Provide the [X, Y] coordinate of the cell's center where the given text is located.  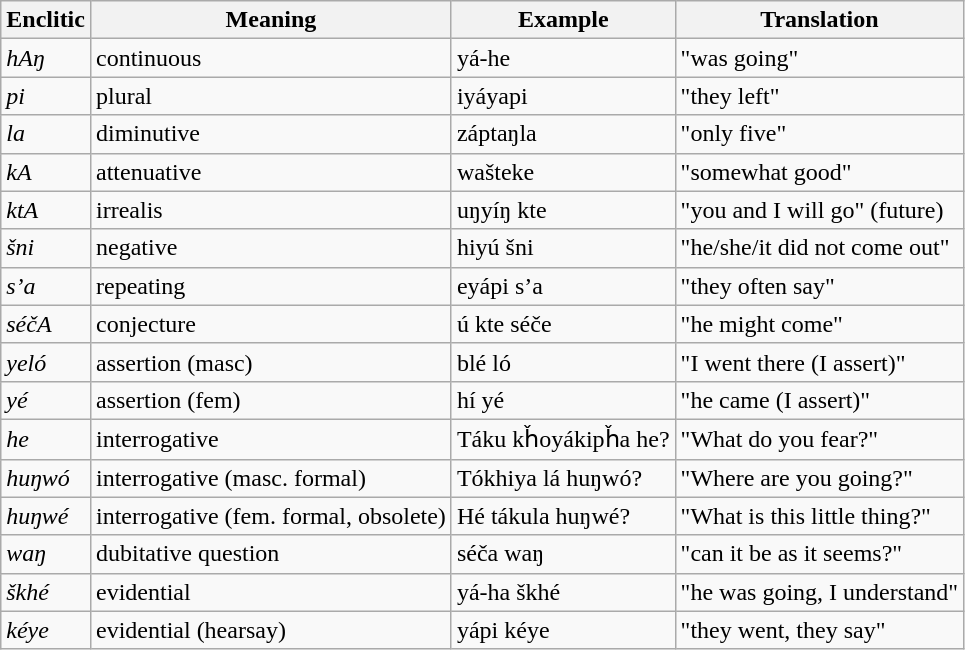
šni [46, 248]
yá-he [563, 58]
hí yé [563, 400]
he [46, 439]
interrogative [270, 439]
Tókhiya lá huŋwó? [563, 478]
kéye [46, 630]
"they left" [820, 96]
plural [270, 96]
wašteke [563, 172]
yé [46, 400]
yeló [46, 362]
iyáyapi [563, 96]
Enclitic [46, 20]
diminutive [270, 134]
"I went there (I assert)" [820, 362]
Meaning [270, 20]
huŋwó [46, 478]
Translation [820, 20]
s’a [46, 286]
"was going" [820, 58]
attenuative [270, 172]
záptaŋla [563, 134]
evidential (hearsay) [270, 630]
evidential [270, 592]
interrogative (fem. formal, obsolete) [270, 516]
séčA [46, 324]
hiyú šni [563, 248]
ktA [46, 210]
yá-ha škhé [563, 592]
"What is this little thing?" [820, 516]
yápi kéye [563, 630]
"he/she/it did not come out" [820, 248]
uŋyíŋ kte [563, 210]
"they often say" [820, 286]
assertion (masc) [270, 362]
"he might come" [820, 324]
Hé tákula huŋwé? [563, 516]
Example [563, 20]
pi [46, 96]
"Where are you going?" [820, 478]
negative [270, 248]
škhé [46, 592]
interrogative (masc. formal) [270, 478]
"What do you fear?" [820, 439]
repeating [270, 286]
la [46, 134]
continuous [270, 58]
"somewhat good" [820, 172]
waŋ [46, 554]
irrealis [270, 210]
huŋwé [46, 516]
conjecture [270, 324]
"can it be as it seems?" [820, 554]
eyápi s’a [563, 286]
blé ló [563, 362]
dubitative question [270, 554]
hAŋ [46, 58]
ú kte séče [563, 324]
"he was going, I understand" [820, 592]
"you and I will go" (future) [820, 210]
"only five" [820, 134]
Táku kȟoyákipȟa he? [563, 439]
"he came (I assert)" [820, 400]
"they went, they say" [820, 630]
kA [46, 172]
séča waŋ [563, 554]
assertion (fem) [270, 400]
